Locate the cell with the specified text and output its [X, Y] center coordinate. 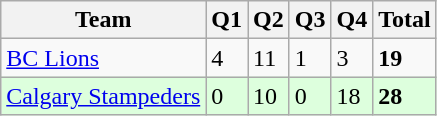
1 [310, 58]
BC Lions [104, 58]
28 [405, 96]
Q2 [269, 20]
Team [104, 20]
4 [227, 58]
10 [269, 96]
3 [352, 58]
Calgary Stampeders [104, 96]
11 [269, 58]
19 [405, 58]
18 [352, 96]
Q4 [352, 20]
Q3 [310, 20]
Total [405, 20]
Q1 [227, 20]
